Identify which cell holds the provided text, then report its [x, y] central coordinate. 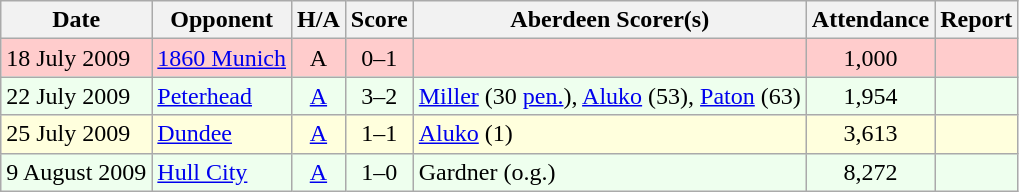
Dundee [222, 134]
3–2 [379, 96]
Aluko (1) [610, 134]
Peterhead [222, 96]
8,272 [870, 172]
Date [76, 20]
Aberdeen Scorer(s) [610, 20]
25 July 2009 [76, 134]
1,954 [870, 96]
9 August 2009 [76, 172]
3,613 [870, 134]
Opponent [222, 20]
H/A [319, 20]
22 July 2009 [76, 96]
1860 Munich [222, 58]
Score [379, 20]
18 July 2009 [76, 58]
Attendance [870, 20]
Hull City [222, 172]
Report [976, 20]
Gardner (o.g.) [610, 172]
1,000 [870, 58]
Miller (30 pen.), Aluko (53), Paton (63) [610, 96]
1–1 [379, 134]
1–0 [379, 172]
0–1 [379, 58]
